Capture the cell that displays the provided text and extract its (X, Y) central coordinate. 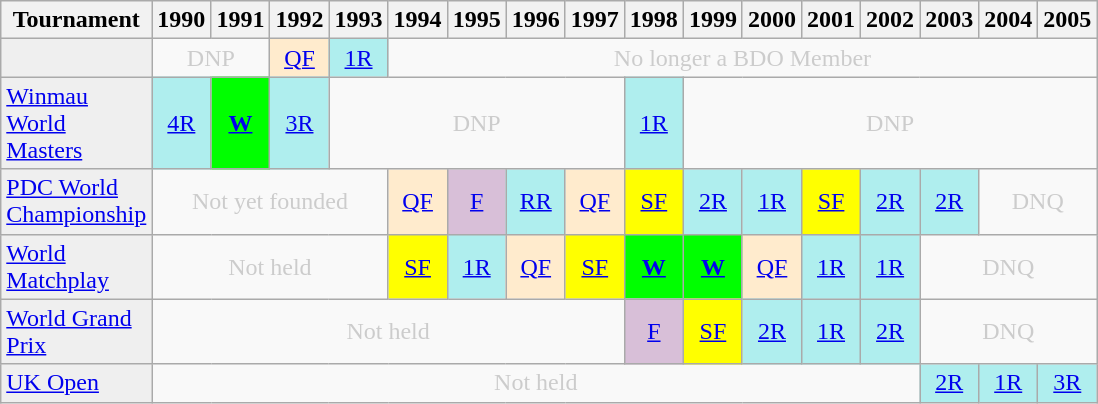
2002 (890, 20)
1991 (240, 20)
2000 (772, 20)
1995 (476, 20)
World Matchplay (76, 266)
1996 (536, 20)
1994 (418, 20)
2004 (1008, 20)
RR (536, 202)
2003 (950, 20)
PDC World Championship (76, 202)
1992 (300, 20)
No longer a BDO Member (742, 58)
1990 (182, 20)
4R (182, 123)
1993 (358, 20)
1999 (712, 20)
1998 (654, 20)
World Grand Prix (76, 332)
Not yet founded (270, 202)
2001 (832, 20)
UK Open (76, 383)
Winmau World Masters (76, 123)
Tournament (76, 20)
2005 (1068, 20)
1997 (594, 20)
